Detect which cell encompasses the target text, then output its (x, y) center coordinate. 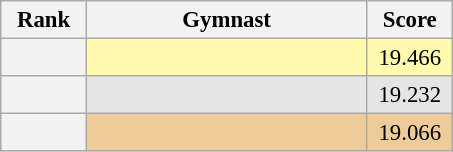
19.232 (410, 95)
Score (410, 20)
Gymnast (226, 20)
19.466 (410, 58)
Rank (44, 20)
19.066 (410, 133)
